Scan for the cell matching the given text and deliver its (x, y) coordinate at center. 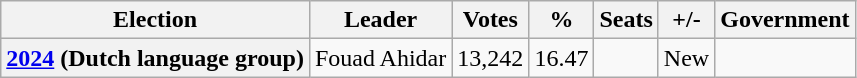
Leader (380, 20)
2024 (Dutch language group) (156, 58)
16.47 (562, 58)
New (686, 58)
% (562, 20)
Fouad Ahidar (380, 58)
13,242 (490, 58)
Seats (626, 20)
+/- (686, 20)
Votes (490, 20)
Government (785, 20)
Election (156, 20)
